Identify which cell holds the provided text, then report its (x, y) central coordinate. 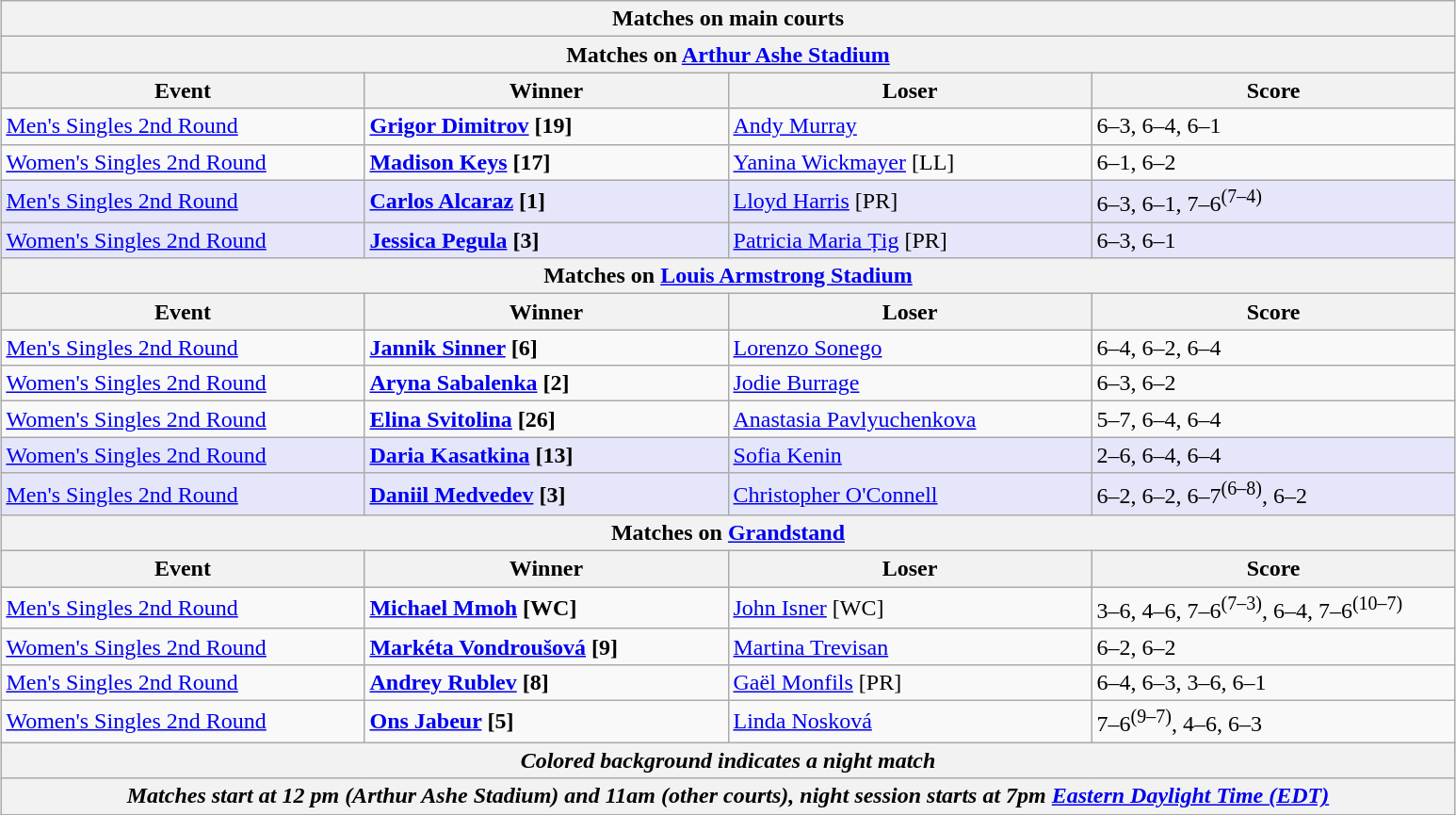
6–3, 6–4, 6–1 (1273, 126)
Yanina Wickmayer [LL] (910, 162)
Andy Murray (910, 126)
Martina Trevisan (910, 646)
3–6, 4–6, 7–6(7–3), 6–4, 7–6(10–7) (1273, 609)
Ons Jabeur [5] (546, 722)
Matches on main courts (728, 19)
Linda Nosková (910, 722)
Carlos Alcaraz [1] (546, 202)
7–6(9–7), 4–6, 6–3 (1273, 722)
Lorenzo Sonego (910, 348)
Michael Mmoh [WC] (546, 609)
Madison Keys [17] (546, 162)
Daniil Medvedev [3] (546, 494)
Jannik Sinner [6] (546, 348)
Lloyd Harris [PR] (910, 202)
5–7, 6–4, 6–4 (1273, 419)
Gaël Monfils [PR] (910, 682)
Andrey Rublev [8] (546, 682)
6–2, 6–2 (1273, 646)
6–4, 6–3, 3–6, 6–1 (1273, 682)
Matches on Arthur Ashe Stadium (728, 55)
Matches start at 12 pm (Arthur Ashe Stadium) and 11am (other courts), night session starts at 7pm Eastern Daylight Time (EDT) (728, 796)
Grigor Dimitrov [19] (546, 126)
Colored background indicates a night match (728, 760)
Anastasia Pavlyuchenkova (910, 419)
6–1, 6–2 (1273, 162)
6–3, 6–1 (1273, 240)
Elina Svitolina [26] (546, 419)
Jessica Pegula [3] (546, 240)
6–4, 6–2, 6–4 (1273, 348)
2–6, 6–4, 6–4 (1273, 455)
John Isner [WC] (910, 609)
Daria Kasatkina [13] (546, 455)
Sofia Kenin (910, 455)
6–3, 6–1, 7–6(7–4) (1273, 202)
Markéta Vondroušová [9] (546, 646)
Matches on Grandstand (728, 533)
Aryna Sabalenka [2] (546, 383)
6–2, 6–2, 6–7(6–8), 6–2 (1273, 494)
Jodie Burrage (910, 383)
6–3, 6–2 (1273, 383)
Matches on Louis Armstrong Stadium (728, 276)
Christopher O'Connell (910, 494)
Patricia Maria Țig [PR] (910, 240)
